Search for the cell housing the specified text and yield its (X, Y) center coordinate. 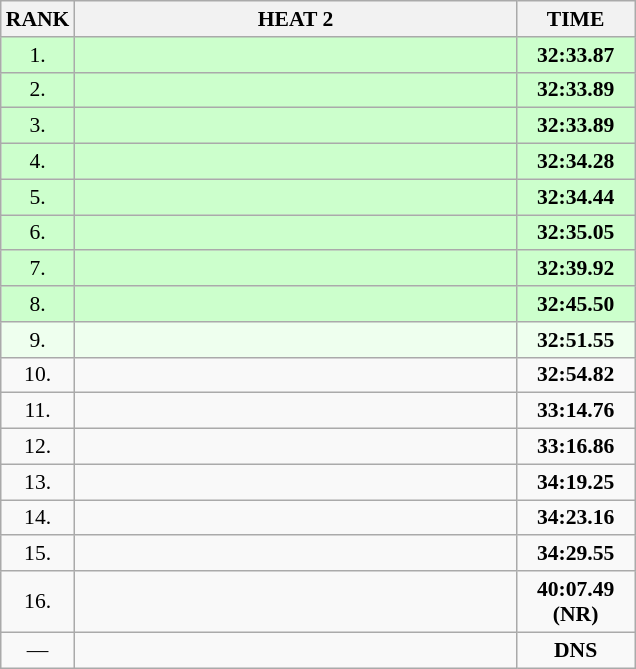
3. (38, 126)
34:29.55 (576, 554)
15. (38, 554)
9. (38, 340)
32:54.82 (576, 375)
TIME (576, 19)
12. (38, 447)
2. (38, 90)
7. (38, 269)
33:14.76 (576, 411)
32:45.50 (576, 304)
40:07.49 (NR) (576, 602)
32:39.92 (576, 269)
33:16.86 (576, 447)
14. (38, 518)
DNS (576, 650)
32:34.44 (576, 197)
32:51.55 (576, 340)
32:33.87 (576, 55)
4. (38, 162)
34:23.16 (576, 518)
6. (38, 233)
13. (38, 482)
34:19.25 (576, 482)
HEAT 2 (295, 19)
8. (38, 304)
RANK (38, 19)
5. (38, 197)
32:34.28 (576, 162)
10. (38, 375)
16. (38, 602)
— (38, 650)
11. (38, 411)
32:35.05 (576, 233)
1. (38, 55)
